For the text-containing cell, return its midpoint in (x, y) coordinate format. 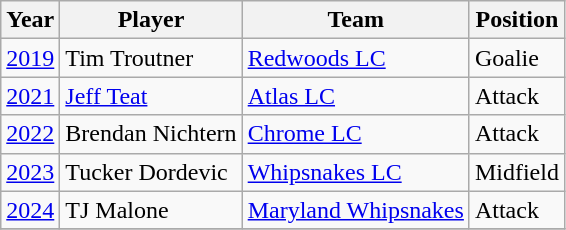
2021 (30, 96)
Jeff Teat (151, 96)
TJ Malone (151, 210)
Maryland Whipsnakes (356, 210)
2022 (30, 134)
Midfield (516, 172)
Chrome LC (356, 134)
2024 (30, 210)
Whipsnakes LC (356, 172)
Team (356, 20)
2023 (30, 172)
Redwoods LC (356, 58)
Tim Troutner (151, 58)
Player (151, 20)
Tucker Dordevic (151, 172)
Goalie (516, 58)
Atlas LC (356, 96)
Position (516, 20)
2019 (30, 58)
Brendan Nichtern (151, 134)
Year (30, 20)
